Find where the given text appears and provide that cell's center as [x, y] coordinate. 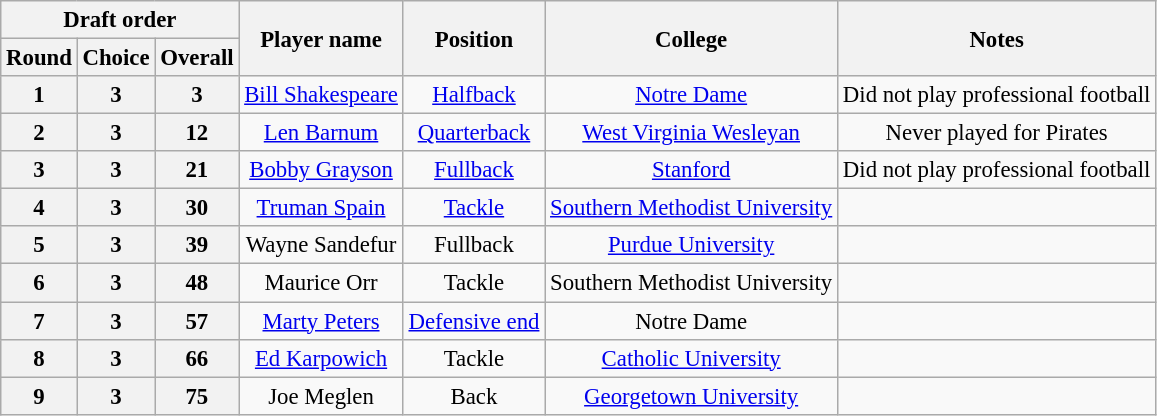
5 [39, 245]
Notes [997, 38]
Purdue University [692, 245]
Bill Shakespeare [321, 95]
West Virginia Wesleyan [692, 133]
Maurice Orr [321, 283]
30 [197, 208]
Len Barnum [321, 133]
2 [39, 133]
39 [197, 245]
College [692, 38]
57 [197, 321]
Georgetown University [692, 396]
Position [474, 38]
Marty Peters [321, 321]
75 [197, 396]
Defensive end [474, 321]
1 [39, 95]
7 [39, 321]
9 [39, 396]
Overall [197, 58]
Back [474, 396]
66 [197, 358]
4 [39, 208]
48 [197, 283]
Bobby Grayson [321, 170]
Draft order [120, 20]
Quarterback [474, 133]
Joe Meglen [321, 396]
Catholic University [692, 358]
21 [197, 170]
12 [197, 133]
Never played for Pirates [997, 133]
8 [39, 358]
Ed Karpowich [321, 358]
Stanford [692, 170]
Round [39, 58]
6 [39, 283]
Truman Spain [321, 208]
Player name [321, 38]
Wayne Sandefur [321, 245]
Choice [116, 58]
Halfback [474, 95]
